Return (X, Y) of the center of cell containing provided text 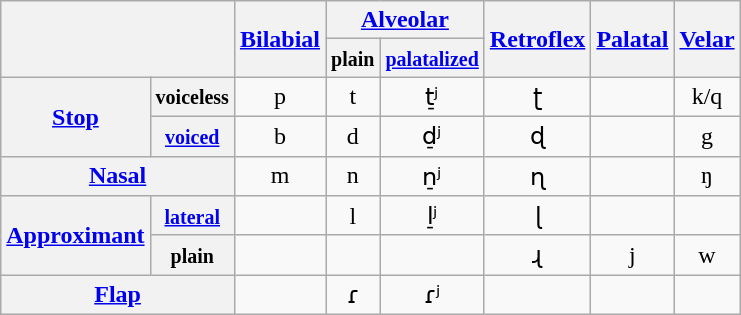
Palatal (632, 39)
Bilabial (280, 39)
Retroflex (538, 39)
t̠ʲ (432, 97)
b (280, 136)
palatalized (432, 58)
ɾʲ (432, 295)
m (280, 176)
n̠ʲ (432, 176)
voiced (192, 136)
Stop (76, 116)
ɭ (538, 216)
lateral (192, 216)
Flap (118, 295)
d̠ʲ (432, 136)
l̠ʲ (432, 216)
j (632, 255)
voiceless (192, 97)
t (353, 97)
ɳ (538, 176)
ɾ (353, 295)
g (707, 136)
k/q (707, 97)
ŋ (707, 176)
Velar (707, 39)
Approximant (76, 236)
w (707, 255)
Nasal (118, 176)
ɖ (538, 136)
p (280, 97)
n (353, 176)
d (353, 136)
l (353, 216)
ʈ (538, 97)
ɻ (538, 255)
Alveolar (406, 20)
